Extract the (X, Y) coordinate from the center of the cell holding the provided text.  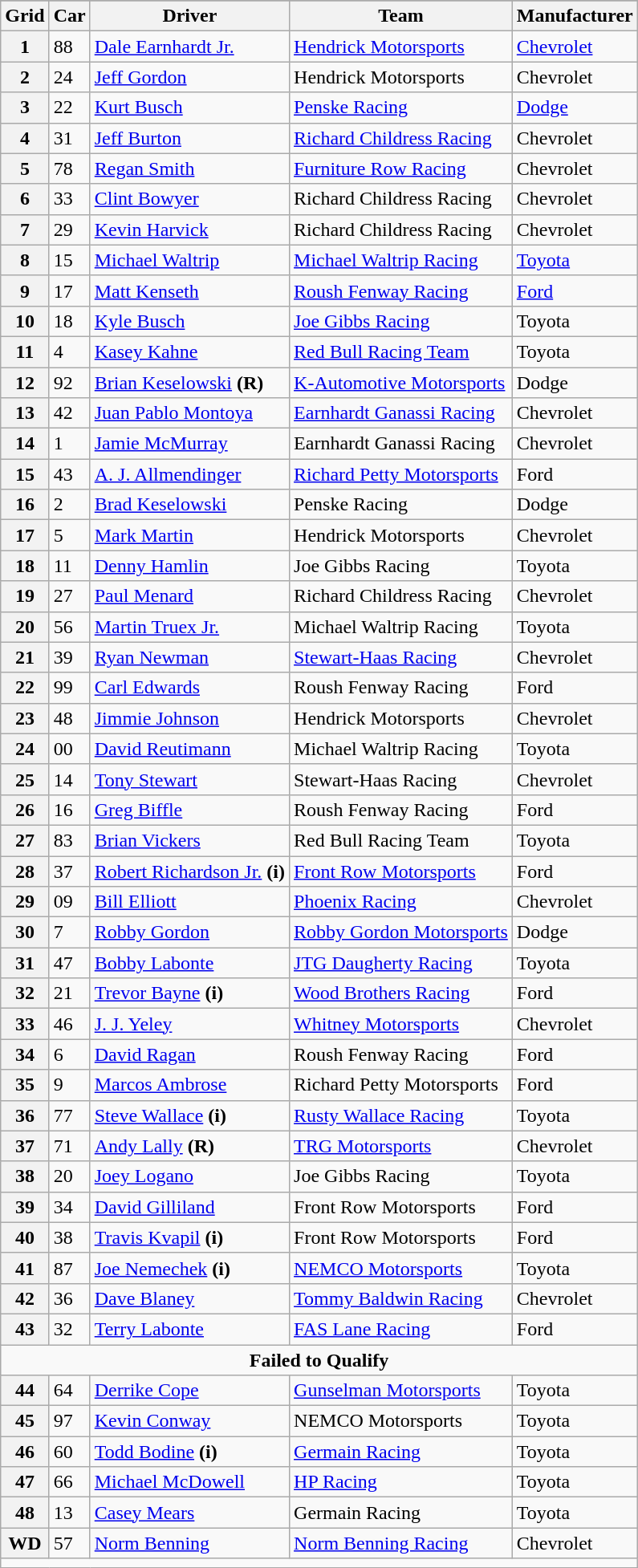
Brian Vickers (189, 840)
J. J. Yeley (189, 1024)
23 (25, 718)
44 (25, 1391)
12 (25, 383)
David Reutimann (189, 749)
Car (69, 16)
Driver (189, 16)
Casey Mears (189, 1513)
Norm Benning Racing (401, 1543)
00 (69, 749)
Kevin Harvick (189, 230)
TRG Motorsports (401, 1146)
Dale Earnhardt Jr. (189, 47)
99 (69, 688)
HP Racing (401, 1482)
Denny Hamlin (189, 566)
35 (25, 1085)
30 (25, 932)
28 (25, 871)
David Ragan (189, 1054)
Regan Smith (189, 169)
Brad Keselowski (189, 505)
Jimmie Johnson (189, 718)
92 (69, 383)
Phoenix Racing (401, 902)
David Gilliland (189, 1207)
Todd Bodine (i) (189, 1452)
40 (25, 1237)
60 (69, 1452)
Furniture Row Racing (401, 169)
64 (69, 1391)
Jeff Gordon (189, 77)
Joe Nemechek (i) (189, 1268)
Mark Martin (189, 535)
Juan Pablo Montoya (189, 413)
87 (69, 1268)
Joey Logano (189, 1176)
Matt Kenseth (189, 290)
Andy Lally (R) (189, 1146)
10 (25, 321)
Tommy Baldwin Racing (401, 1298)
JTG Daugherty Racing (401, 963)
Gunselman Motorsports (401, 1391)
19 (25, 596)
Brian Keselowski (R) (189, 383)
Michael McDowell (189, 1482)
Robby Gordon (189, 932)
Manufacturer (575, 16)
Rusty Wallace Racing (401, 1115)
A. J. Allmendinger (189, 474)
41 (25, 1268)
Greg Biffle (189, 810)
Terry Labonte (189, 1329)
77 (69, 1115)
3 (25, 108)
Travis Kvapil (i) (189, 1237)
Clint Bowyer (189, 199)
Derrike Cope (189, 1391)
83 (69, 840)
Bill Elliott (189, 902)
Norm Benning (189, 1543)
Jeff Burton (189, 138)
Wood Brothers Racing (401, 993)
FAS Lane Racing (401, 1329)
Whitney Motorsports (401, 1024)
WD (25, 1543)
Jamie McMurray (189, 444)
Failed to Qualify (319, 1360)
66 (69, 1482)
45 (25, 1421)
88 (69, 47)
71 (69, 1146)
Kurt Busch (189, 108)
Robert Richardson Jr. (i) (189, 871)
Kasey Kahne (189, 351)
57 (69, 1543)
Robby Gordon Motorsports (401, 932)
Michael Waltrip (189, 260)
Kevin Conway (189, 1421)
Carl Edwards (189, 688)
Martin Truex Jr. (189, 627)
Ryan Newman (189, 657)
Dave Blaney (189, 1298)
Kyle Busch (189, 321)
Trevor Bayne (i) (189, 993)
Marcos Ambrose (189, 1085)
Team (401, 16)
25 (25, 779)
Steve Wallace (i) (189, 1115)
Tony Stewart (189, 779)
Bobby Labonte (189, 963)
09 (69, 902)
56 (69, 627)
Paul Menard (189, 596)
K-Automotive Motorsports (401, 383)
Grid (25, 16)
8 (25, 260)
97 (69, 1421)
26 (25, 810)
78 (69, 169)
